Scan for the cell matching the given text and deliver its [x, y] coordinate at center. 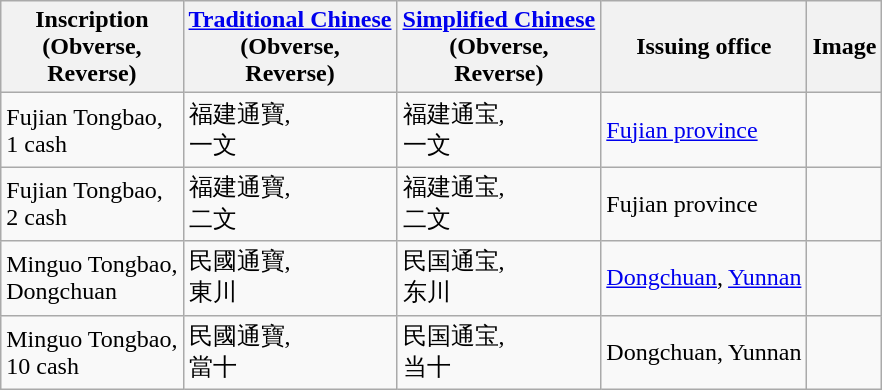
福建通寶,二文 [290, 204]
Simplified Chinese(Obverse, Reverse) [499, 47]
民国通宝,当十 [499, 352]
福建通寶,一文 [290, 130]
Minguo Tongbao, Dongchuan [92, 278]
民國通寶,當十 [290, 352]
Fujian Tongbao, 2 cash [92, 204]
民國通寶,東川 [290, 278]
Minguo Tongbao, 10 cash [92, 352]
Inscription(Obverse, Reverse) [92, 47]
民国通宝,东川 [499, 278]
Traditional Chinese(Obverse, Reverse) [290, 47]
福建通宝,一文 [499, 130]
福建通宝,二文 [499, 204]
Image [844, 47]
Fujian Tongbao, 1 cash [92, 130]
Issuing office [704, 47]
